Pinpoint the cell where the given text exists, returning its (x, y) midpoint coordinate. 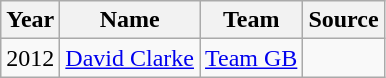
Team (252, 20)
David Clarke (130, 58)
2012 (30, 58)
Team GB (252, 58)
Source (344, 20)
Year (30, 20)
Name (130, 20)
